Output the [x, y] coordinate of the center of the cell containing the given text.  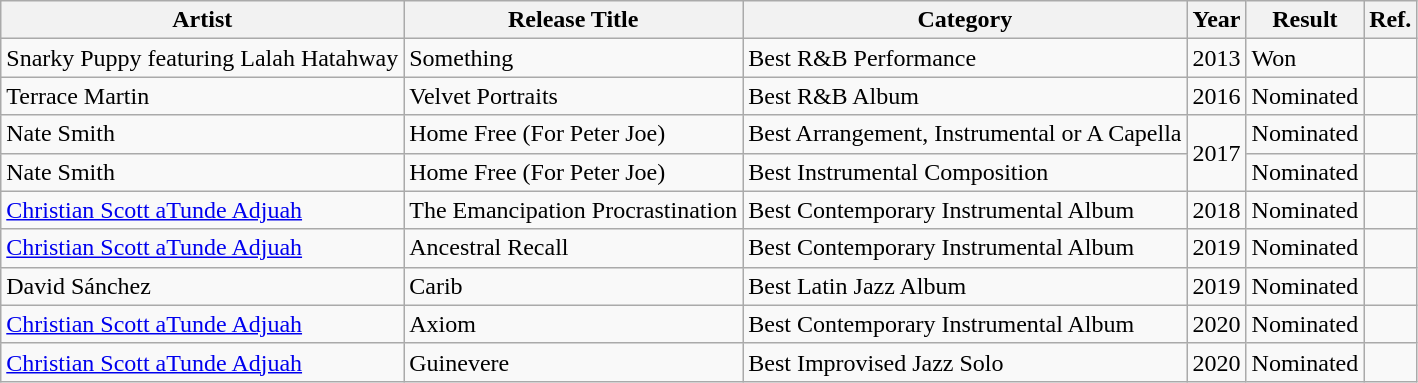
The Emancipation Procrastination [574, 210]
David Sánchez [202, 286]
Best Latin Jazz Album [965, 286]
Terrace Martin [202, 96]
Ancestral Recall [574, 248]
Axiom [574, 324]
Ref. [1390, 20]
Guinevere [574, 362]
Category [965, 20]
2018 [1216, 210]
Velvet Portraits [574, 96]
Artist [202, 20]
Year [1216, 20]
2017 [1216, 153]
Release Title [574, 20]
Result [1305, 20]
2016 [1216, 96]
Best Improvised Jazz Solo [965, 362]
Won [1305, 58]
Best Arrangement, Instrumental or A Capella [965, 134]
Best Instrumental Composition [965, 172]
Best R&B Performance [965, 58]
Something [574, 58]
Best R&B Album [965, 96]
2013 [1216, 58]
Carib [574, 286]
Snarky Puppy featuring Lalah Hatahway [202, 58]
